Locate the cell with the specified text and output its [x, y] center coordinate. 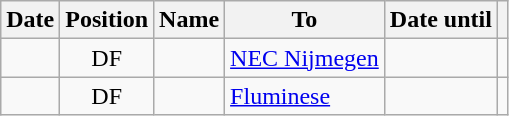
Date [30, 20]
To [305, 20]
Position [107, 20]
NEC Nijmegen [305, 58]
Date until [440, 20]
Name [190, 20]
Fluminese [305, 96]
